Return (x, y) of the center of cell containing provided text 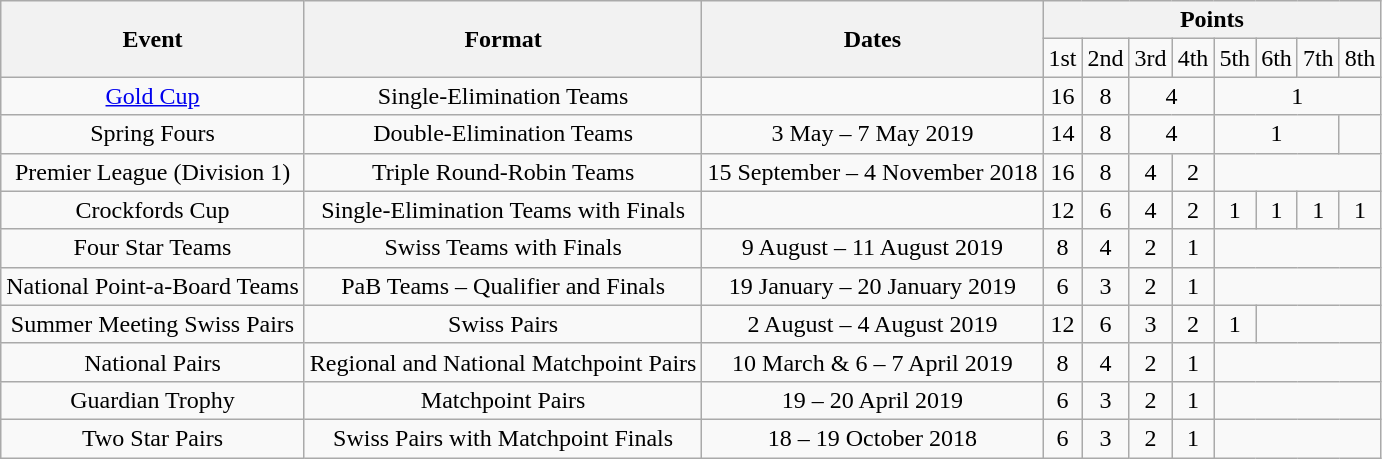
Premier League (Division 1) (153, 172)
3 May – 7 May 2019 (872, 134)
7th (1318, 58)
Gold Cup (153, 96)
2nd (1106, 58)
10 March & 6 – 7 April 2019 (872, 362)
National Pairs (153, 362)
1st (1062, 58)
Event (153, 39)
Guardian Trophy (153, 400)
19 – 20 April 2019 (872, 400)
Swiss Pairs (503, 324)
Crockfords Cup (153, 210)
Two Star Pairs (153, 438)
Double-Elimination Teams (503, 134)
Single-Elimination Teams with Finals (503, 210)
Summer Meeting Swiss Pairs (153, 324)
Swiss Pairs with Matchpoint Finals (503, 438)
5th (1235, 58)
8th (1360, 58)
Regional and National Matchpoint Pairs (503, 362)
9 August – 11 August 2019 (872, 248)
15 September – 4 November 2018 (872, 172)
3rd (1150, 58)
Single-Elimination Teams (503, 96)
4th (1193, 58)
Swiss Teams with Finals (503, 248)
Matchpoint Pairs (503, 400)
2 August – 4 August 2019 (872, 324)
National Point-a-Board Teams (153, 286)
19 January – 20 January 2019 (872, 286)
Triple Round-Robin Teams (503, 172)
6th (1277, 58)
Format (503, 39)
Spring Fours (153, 134)
Dates (872, 39)
18 – 19 October 2018 (872, 438)
PaB Teams – Qualifier and Finals (503, 286)
14 (1062, 134)
Points (1212, 20)
Four Star Teams (153, 248)
